Determine the [X, Y] coordinate at the center of the cell enclosing the given text.  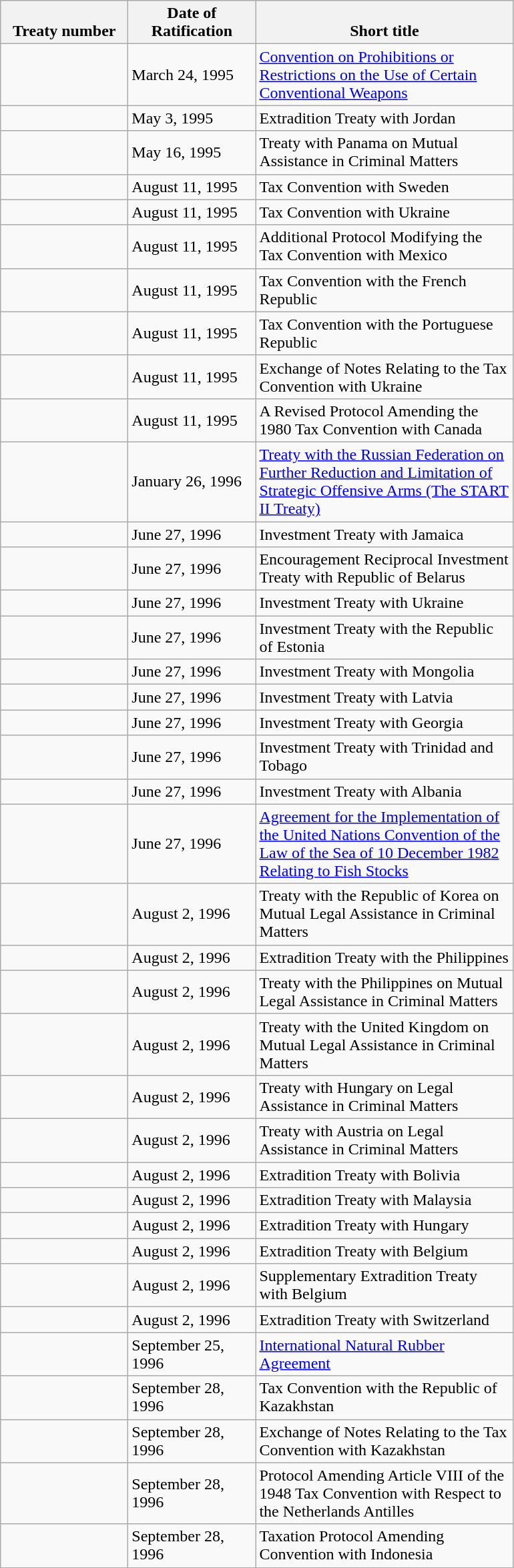
January 26, 1996 [192, 482]
Extradition Treaty with Jordan [384, 118]
Convention on Prohibitions or Restrictions on the Use of Certain Conventional Weapons [384, 75]
Treaty with the Russian Federation on Further Reduction and Limitation of Strategic Offensive Arms (The START II Treaty) [384, 482]
Investment Treaty with Ukraine [384, 603]
Treaty with the Philippines on Mutual Legal Assistance in Criminal Matters [384, 992]
Tax Convention with Ukraine [384, 212]
May 16, 1995 [192, 152]
A Revised Protocol Amending the 1980 Tax Convention with Canada [384, 420]
Extradition Treaty with Hungary [384, 1226]
Agreement for the Implementation of the United Nations Convention of the Law of the Sea of 10 December 1982 Relating to Fish Stocks [384, 843]
Extradition Treaty with Belgium [384, 1251]
Short title [384, 23]
Additional Protocol Modifying the Tax Convention with Mexico [384, 247]
Investment Treaty with Trinidad and Tobago [384, 757]
Extradition Treaty with Switzerland [384, 1320]
Treaty with the Republic of Korea on Mutual Legal Assistance in Criminal Matters [384, 914]
Tax Convention with the Portuguese Republic [384, 334]
Supplementary Extradition Treaty with Belgium [384, 1285]
Treaty with Austria on Legal Assistance in Criminal Matters [384, 1140]
Date of Ratification [192, 23]
Exchange of Notes Relating to the Tax Convention with Ukraine [384, 376]
Extradition Treaty with Malaysia [384, 1200]
May 3, 1995 [192, 118]
Investment Treaty with Latvia [384, 697]
Investment Treaty with Mongolia [384, 672]
Treaty with Hungary on Legal Assistance in Criminal Matters [384, 1097]
September 25, 1996 [192, 1354]
International Natural Rubber Agreement [384, 1354]
Investment Treaty with Jamaica [384, 534]
Tax Convention with the Republic of Kazakhstan [384, 1397]
Treaty with Panama on Mutual Assistance in Criminal Matters [384, 152]
Treaty with the United Kingdom on Mutual Legal Assistance in Criminal Matters [384, 1044]
Exchange of Notes Relating to the Tax Convention with Kazakhstan [384, 1441]
Encouragement Reciprocal Investment Treaty with Republic of Belarus [384, 568]
Investment Treaty with the Republic of Estonia [384, 638]
Protocol Amending Article VIII of the 1948 Tax Convention with Respect to the Netherlands Antilles [384, 1493]
March 24, 1995 [192, 75]
Tax Convention with Sweden [384, 187]
Extradition Treaty with Bolivia [384, 1175]
Investment Treaty with Albania [384, 791]
Taxation Protocol Amending Convention with Indonesia [384, 1545]
Extradition Treaty with the Philippines [384, 957]
Treaty number [64, 23]
Investment Treaty with Georgia [384, 723]
Tax Convention with the French Republic [384, 290]
